Find where the given text appears and provide that cell's center as [x, y] coordinate. 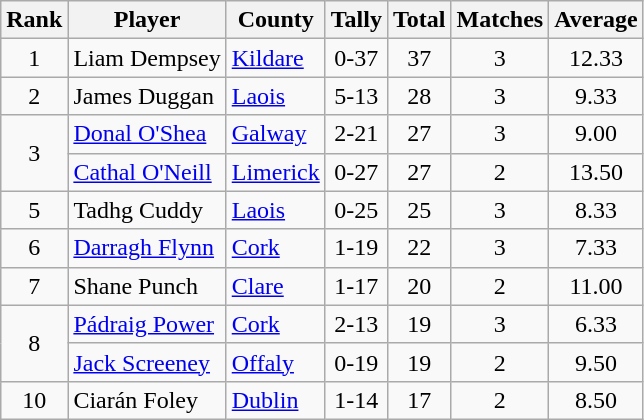
0-37 [356, 58]
9.33 [596, 96]
Pádraig Power [147, 324]
7 [34, 286]
2-13 [356, 324]
8.33 [596, 210]
20 [419, 286]
22 [419, 248]
25 [419, 210]
Kildare [276, 58]
1-19 [356, 248]
2-21 [356, 134]
Total [419, 20]
Tadhg Cuddy [147, 210]
Cathal O'Neill [147, 172]
Player [147, 20]
6 [34, 248]
Liam Dempsey [147, 58]
James Duggan [147, 96]
Clare [276, 286]
0-27 [356, 172]
28 [419, 96]
7.33 [596, 248]
13.50 [596, 172]
5 [34, 210]
5-13 [356, 96]
0-25 [356, 210]
0-19 [356, 362]
37 [419, 58]
9.00 [596, 134]
Average [596, 20]
8.50 [596, 400]
Limerick [276, 172]
Rank [34, 20]
Galway [276, 134]
Shane Punch [147, 286]
17 [419, 400]
Dublin [276, 400]
6.33 [596, 324]
11.00 [596, 286]
Darragh Flynn [147, 248]
1 [34, 58]
Offaly [276, 362]
10 [34, 400]
Tally [356, 20]
1-14 [356, 400]
1-17 [356, 286]
Jack Screeney [147, 362]
9.50 [596, 362]
County [276, 20]
8 [34, 343]
12.33 [596, 58]
Ciarán Foley [147, 400]
Donal O'Shea [147, 134]
Matches [500, 20]
